Scan for the cell matching the given text and deliver its [X, Y] coordinate at center. 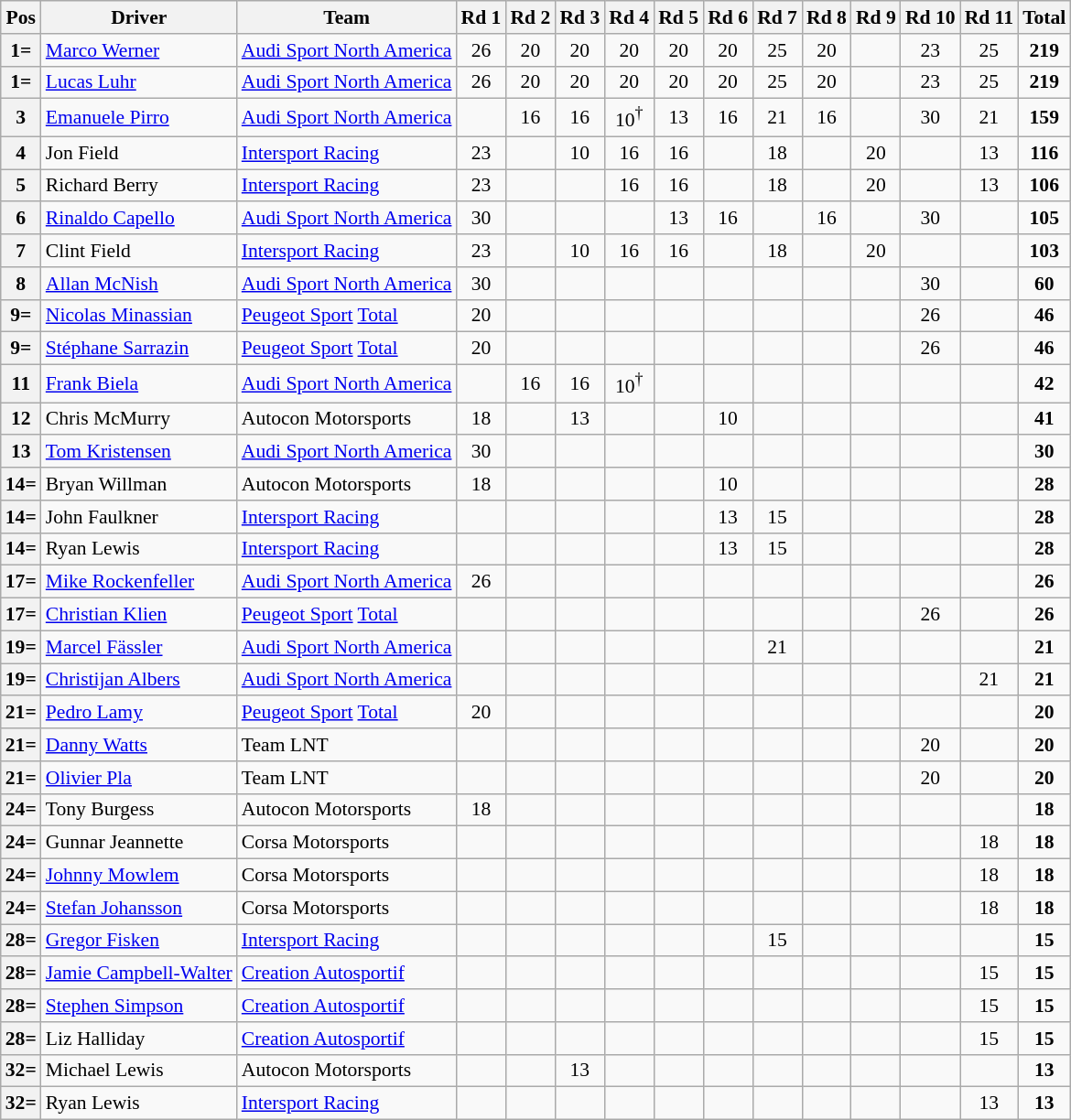
159 [1044, 117]
Emanuele Pirro [139, 117]
Gunnar Jeannette [139, 843]
Lucas Luhr [139, 82]
Pedro Lamy [139, 713]
Pos [21, 17]
Rd 9 [876, 17]
John Faulkner [139, 517]
Johnny Mowlem [139, 876]
6 [21, 219]
Rd 6 [728, 17]
Danny Watts [139, 745]
Rd 8 [827, 17]
103 [1044, 251]
Bryan Willman [139, 484]
Tom Kristensen [139, 452]
4 [21, 153]
116 [1044, 153]
106 [1044, 186]
Marcel Fässler [139, 647]
8 [21, 284]
Rd 11 [990, 17]
7 [21, 251]
Jon Field [139, 153]
3 [21, 117]
60 [1044, 284]
Rd 1 [481, 17]
Michael Lewis [139, 1072]
Tony Burgess [139, 811]
Rd 3 [579, 17]
Gregor Fisken [139, 941]
Olivier Pla [139, 778]
105 [1044, 219]
Nicolas Minassian [139, 316]
11 [21, 384]
Rd 4 [629, 17]
12 [21, 419]
Rd 5 [678, 17]
41 [1044, 419]
Frank Biela [139, 384]
Christijan Albers [139, 680]
Mike Rockenfeller [139, 582]
Rinaldo Capello [139, 219]
Allan McNish [139, 284]
Clint Field [139, 251]
5 [21, 186]
Richard Berry [139, 186]
Rd 2 [530, 17]
Liz Halliday [139, 1039]
Marco Werner [139, 50]
Jamie Campbell-Walter [139, 974]
42 [1044, 384]
Stéphane Sarrazin [139, 349]
Driver [139, 17]
Stephen Simpson [139, 1006]
Chris McMurry [139, 419]
Total [1044, 17]
Rd 7 [777, 17]
Stefan Johansson [139, 908]
Rd 10 [930, 17]
Team [347, 17]
Christian Klien [139, 615]
